Output the [x, y] coordinate of the center of the cell containing the given text.  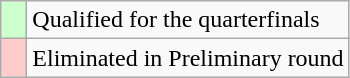
Qualified for the quarterfinals [188, 20]
Eliminated in Preliminary round [188, 58]
